Find where the given text appears and provide that cell's center as (x, y) coordinate. 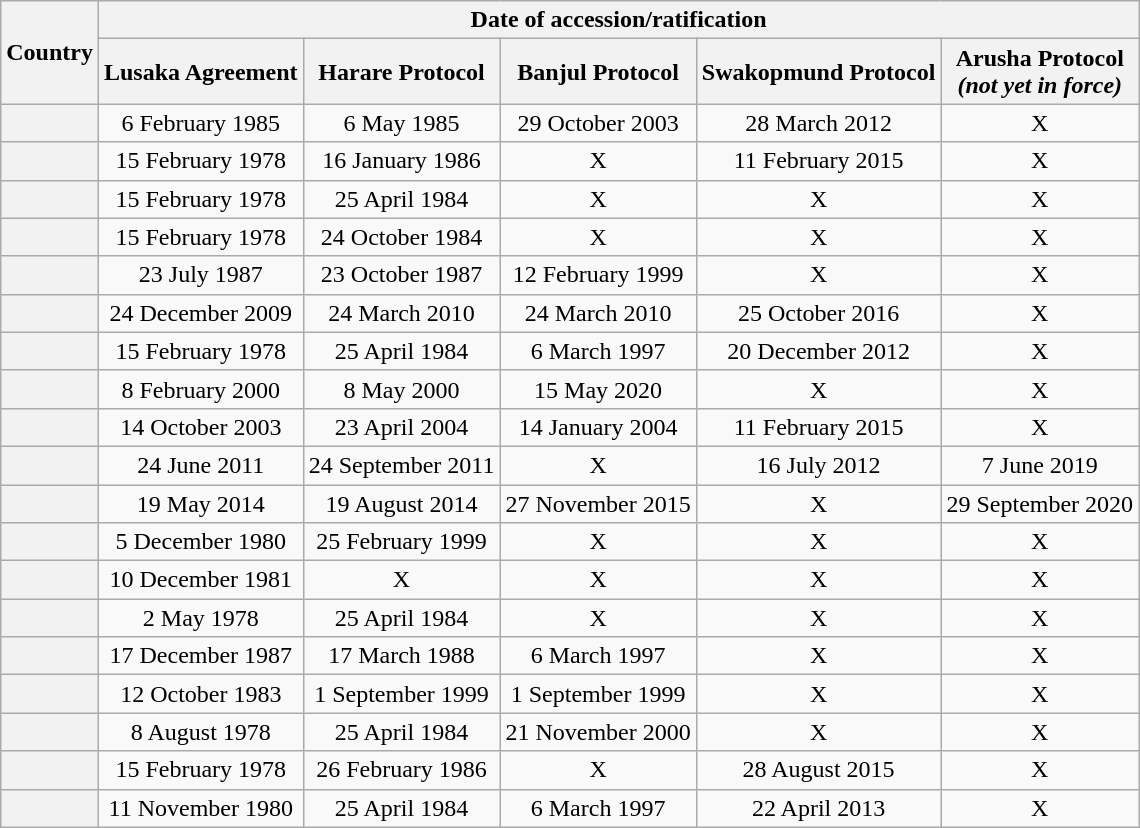
Date of accession/ratification (618, 20)
8 August 1978 (200, 732)
23 July 1987 (200, 275)
29 October 2003 (598, 123)
26 February 1986 (402, 770)
28 March 2012 (818, 123)
15 May 2020 (598, 389)
14 October 2003 (200, 427)
24 September 2011 (402, 465)
12 October 1983 (200, 694)
19 August 2014 (402, 503)
2 May 1978 (200, 618)
16 January 1986 (402, 161)
10 December 1981 (200, 580)
29 September 2020 (1040, 503)
23 October 1987 (402, 275)
8 May 2000 (402, 389)
Swakopmund Protocol (818, 72)
Lusaka Agreement (200, 72)
7 June 2019 (1040, 465)
6 May 1985 (402, 123)
8 February 2000 (200, 389)
28 August 2015 (818, 770)
22 April 2013 (818, 808)
11 November 1980 (200, 808)
23 April 2004 (402, 427)
20 December 2012 (818, 351)
17 December 1987 (200, 656)
21 November 2000 (598, 732)
24 June 2011 (200, 465)
25 February 1999 (402, 542)
6 February 1985 (200, 123)
17 March 1988 (402, 656)
Banjul Protocol (598, 72)
16 July 2012 (818, 465)
Country (50, 52)
Harare Protocol (402, 72)
24 December 2009 (200, 313)
27 November 2015 (598, 503)
25 October 2016 (818, 313)
12 February 1999 (598, 275)
5 December 1980 (200, 542)
Arusha Protocol(not yet in force) (1040, 72)
14 January 2004 (598, 427)
24 October 1984 (402, 237)
19 May 2014 (200, 503)
